Locate the cell with the specified text and output its (X, Y) center coordinate. 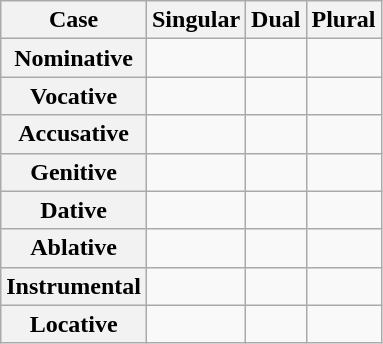
Case (74, 20)
Ablative (74, 248)
Plural (344, 20)
Genitive (74, 172)
Locative (74, 324)
Accusative (74, 134)
Nominative (74, 58)
Dual (276, 20)
Dative (74, 210)
Vocative (74, 96)
Instrumental (74, 286)
Singular (196, 20)
